Search for the cell housing the specified text and yield its [x, y] center coordinate. 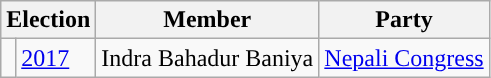
Party [404, 20]
2017 [56, 58]
Indra Bahadur Baniya [208, 58]
Member [208, 20]
Nepali Congress [404, 58]
Election [48, 20]
